Find where the given text appears and provide that cell's center as [X, Y] coordinate. 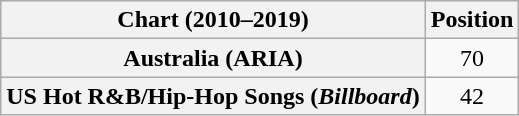
US Hot R&B/Hip-Hop Songs (Billboard) [213, 96]
Position [472, 20]
Australia (ARIA) [213, 58]
42 [472, 96]
Chart (2010–2019) [213, 20]
70 [472, 58]
